Capture the cell that displays the provided text and extract its (X, Y) central coordinate. 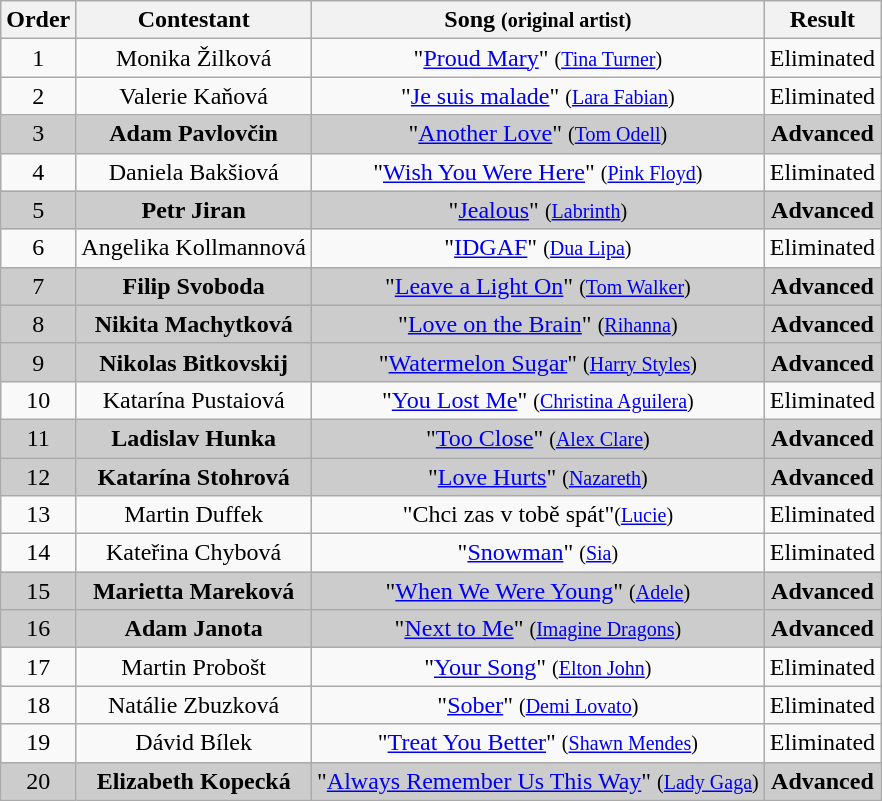
"Je suis malade" (Lara Fabian) (538, 96)
18 (38, 705)
Valerie Kaňová (194, 96)
Angelika Kollmannová (194, 248)
Elizabeth Kopecká (194, 781)
"IDGAF" (Dua Lipa) (538, 248)
15 (38, 591)
"Always Remember Us This Way" (Lady Gaga) (538, 781)
Martin Duffek (194, 515)
"Jealous" (Labrinth) (538, 210)
"You Lost Me" (Christina Aguilera) (538, 400)
Order (38, 20)
Daniela Bakšiová (194, 172)
9 (38, 362)
"Treat You Better" (Shawn Mendes) (538, 743)
Katarína Stohrová (194, 477)
Kateřina Chybová (194, 553)
"Snowman" (Sia) (538, 553)
3 (38, 134)
Nikolas Bitkovskij (194, 362)
Dávid Bílek (194, 743)
"Watermelon Sugar" (Harry Styles) (538, 362)
5 (38, 210)
Marietta Mareková (194, 591)
Song (original artist) (538, 20)
2 (38, 96)
Adam Janota (194, 629)
"Chci zas v tobě spát"(Lucie) (538, 515)
1 (38, 58)
"Next to Me" (Imagine Dragons) (538, 629)
12 (38, 477)
"Wish You Were Here" (Pink Floyd) (538, 172)
7 (38, 286)
14 (38, 553)
"When We Were Young" (Adele) (538, 591)
Monika Žilková (194, 58)
Petr Jiran (194, 210)
10 (38, 400)
"Love Hurts" (Nazareth) (538, 477)
"Another Love" (Tom Odell) (538, 134)
11 (38, 438)
6 (38, 248)
Adam Pavlovčin (194, 134)
"Your Song" (Elton John) (538, 667)
13 (38, 515)
19 (38, 743)
Ladislav Hunka (194, 438)
Martin Probošt (194, 667)
8 (38, 324)
"Too Close" (Alex Clare) (538, 438)
16 (38, 629)
"Leave a Light On" (Tom Walker) (538, 286)
Result (822, 20)
17 (38, 667)
Filip Svoboda (194, 286)
"Proud Mary" (Tina Turner) (538, 58)
Contestant (194, 20)
"Love on the Brain" (Rihanna) (538, 324)
Nikita Machytková (194, 324)
20 (38, 781)
Katarína Pustaiová (194, 400)
4 (38, 172)
"Sober" (Demi Lovato) (538, 705)
Natálie Zbuzková (194, 705)
